Determine the (X, Y) coordinate at the center of the cell enclosing the given text.  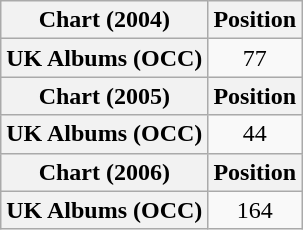
Chart (2006) (104, 172)
164 (255, 210)
44 (255, 134)
77 (255, 58)
Chart (2004) (104, 20)
Chart (2005) (104, 96)
